Return the (X, Y) coordinate for the center point of the cell that contains the specified text.  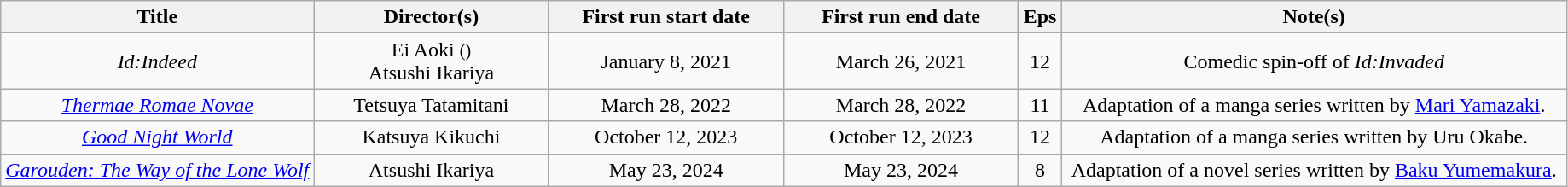
11 (1041, 105)
Comedic spin-off of Id:Invaded (1314, 61)
Atsushi Ikariya (432, 170)
Good Night World (157, 137)
8 (1041, 170)
Eps (1041, 17)
Adaptation of a manga series written by Mari Yamazaki. (1314, 105)
Tetsuya Tatamitani (432, 105)
January 8, 2021 (665, 61)
First run end date (901, 17)
Ei Aoki ()Atsushi Ikariya (432, 61)
Thermae Romae Novae (157, 105)
Katsuya Kikuchi (432, 137)
Title (157, 17)
Note(s) (1314, 17)
Director(s) (432, 17)
Adaptation of a manga series written by Uru Okabe. (1314, 137)
Id:Indeed (157, 61)
First run start date (665, 17)
Garouden: The Way of the Lone Wolf (157, 170)
Adaptation of a novel series written by Baku Yumemakura. (1314, 170)
March 26, 2021 (901, 61)
